From the cell containing the given text, extract its center point as [x, y] coordinate. 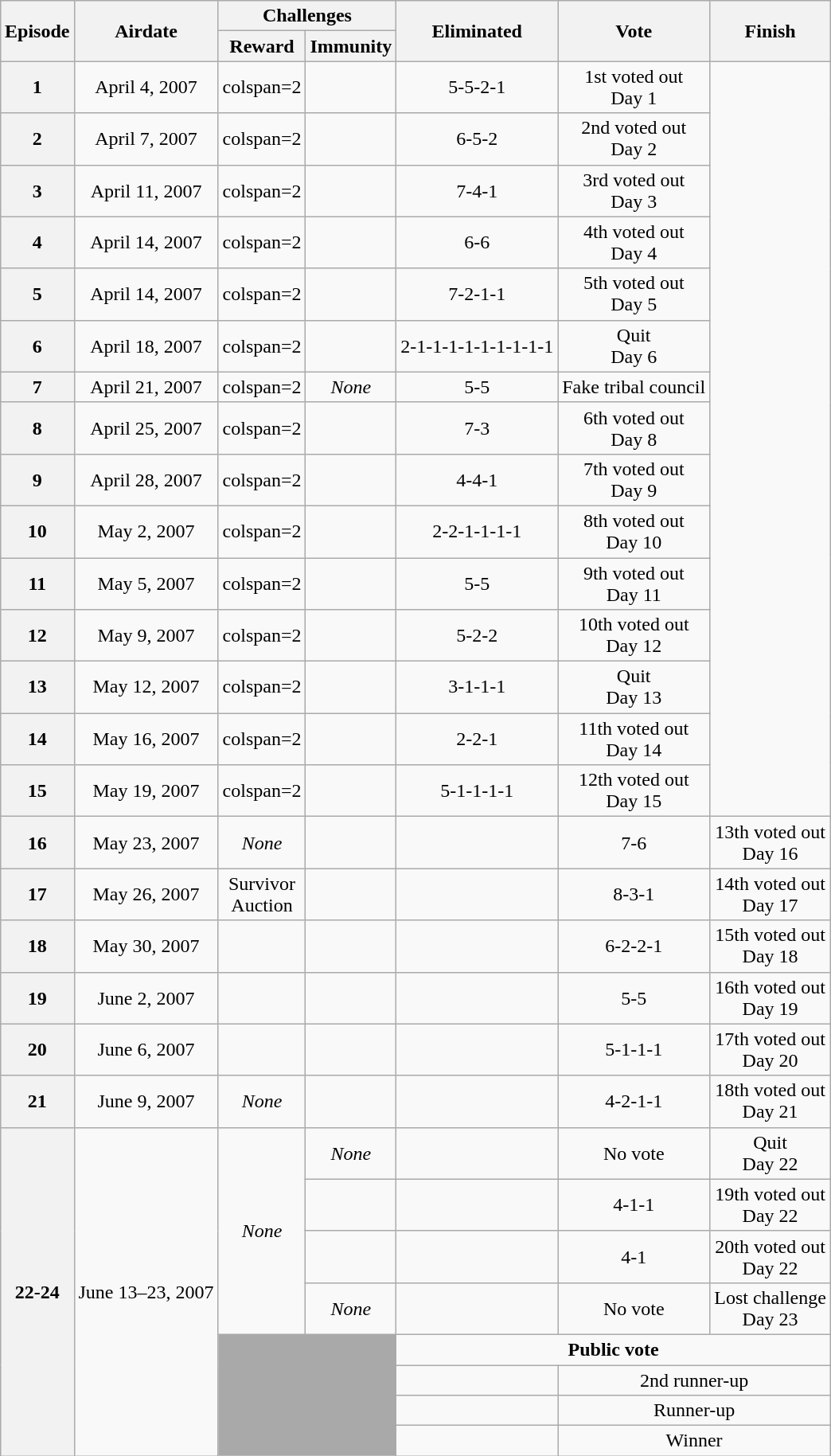
5 [37, 295]
12th voted outDay 15 [634, 791]
8th voted outDay 10 [634, 532]
1 [37, 88]
2 [37, 139]
May 30, 2007 [146, 946]
Vote [634, 31]
10th voted outDay 12 [634, 635]
19 [37, 998]
Episode [37, 31]
21 [37, 1102]
6th voted outDay 8 [634, 428]
6-6 [478, 242]
Winner [694, 1441]
May 19, 2007 [146, 791]
May 12, 2007 [146, 688]
June 6, 2007 [146, 1049]
13 [37, 688]
April 7, 2007 [146, 139]
7-4-1 [478, 191]
7-3 [478, 428]
7th voted outDay 9 [634, 479]
May 26, 2007 [146, 895]
16 [37, 842]
9 [37, 479]
June 9, 2007 [146, 1102]
10 [37, 532]
QuitDay 6 [634, 345]
7-6 [634, 842]
Runner-up [694, 1411]
April 4, 2007 [146, 88]
14th voted outDay 17 [771, 895]
Lost challengeDay 23 [771, 1309]
April 21, 2007 [146, 387]
7 [37, 387]
5-1-1-1 [634, 1049]
5-2-2 [478, 635]
QuitDay 22 [771, 1153]
16th voted outDay 19 [771, 998]
15th voted outDay 18 [771, 946]
April 11, 2007 [146, 191]
Challenges [307, 16]
3rd voted outDay 3 [634, 191]
7-2-1-1 [478, 295]
Airdate [146, 31]
2-1-1-1-1-1-1-1-1-1 [478, 345]
Eliminated [478, 31]
2-2-1 [478, 739]
4-1 [634, 1256]
6-2-2-1 [634, 946]
6-5-2 [478, 139]
1st voted outDay 1 [634, 88]
Finish [771, 31]
QuitDay 13 [634, 688]
5th voted outDay 5 [634, 295]
11th voted outDay 14 [634, 739]
9th voted outDay 11 [634, 583]
6 [37, 345]
2nd voted outDay 2 [634, 139]
19th voted outDay 22 [771, 1205]
May 9, 2007 [146, 635]
April 28, 2007 [146, 479]
8 [37, 428]
4-2-1-1 [634, 1102]
April 25, 2007 [146, 428]
2-2-1-1-1-1 [478, 532]
8-3-1 [634, 895]
4 [37, 242]
18 [37, 946]
Reward [262, 46]
4-1-1 [634, 1205]
May 2, 2007 [146, 532]
11 [37, 583]
Fake tribal council [634, 387]
18th voted outDay 21 [771, 1102]
May 16, 2007 [146, 739]
5-1-1-1-1 [478, 791]
17 [37, 895]
17th voted outDay 20 [771, 1049]
12 [37, 635]
14 [37, 739]
May 23, 2007 [146, 842]
4-4-1 [478, 479]
3 [37, 191]
3-1-1-1 [478, 688]
15 [37, 791]
May 5, 2007 [146, 583]
June 2, 2007 [146, 998]
13th voted outDay 16 [771, 842]
April 18, 2007 [146, 345]
20 [37, 1049]
SurvivorAuction [262, 895]
Public vote [614, 1349]
20th voted outDay 22 [771, 1256]
4th voted outDay 4 [634, 242]
5-5-2-1 [478, 88]
June 13–23, 2007 [146, 1291]
Immunity [351, 46]
22-24 [37, 1291]
2nd runner-up [694, 1380]
